From the cell containing the given text, extract its center point as (X, Y) coordinate. 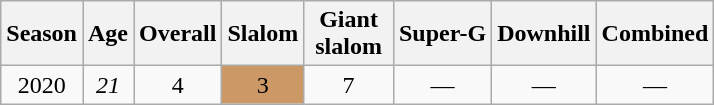
Super-G (442, 34)
7 (349, 85)
Season (42, 34)
21 (108, 85)
Giant slalom (349, 34)
Combined (655, 34)
4 (178, 85)
Overall (178, 34)
Slalom (263, 34)
3 (263, 85)
Downhill (544, 34)
Age (108, 34)
2020 (42, 85)
